Return the (X, Y) coordinate for the center point of the cell that contains the specified text.  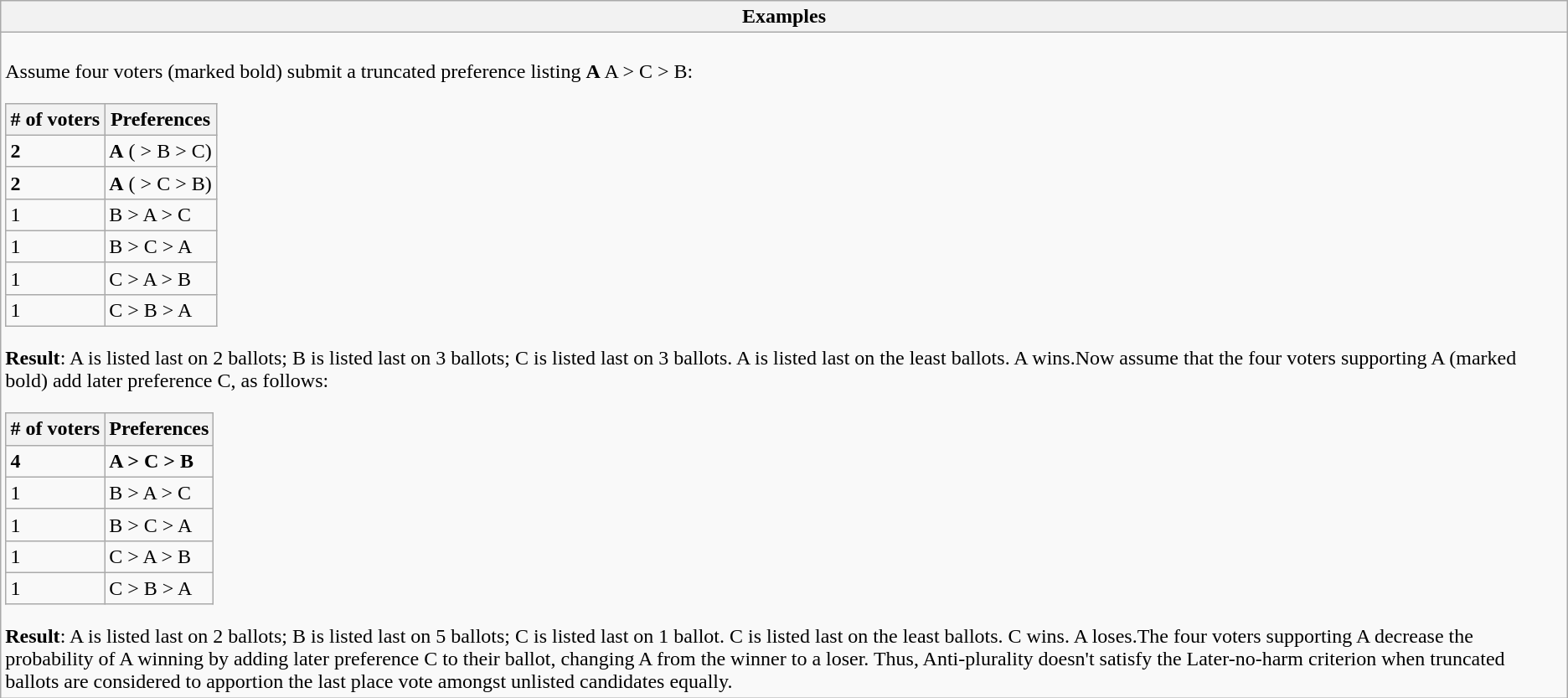
Examples (784, 17)
A ( > B > C) (161, 151)
A > C > B (159, 461)
4 (55, 461)
A ( > C > B) (161, 183)
